Pinpoint the cell where the given text exists, returning its (X, Y) midpoint coordinate. 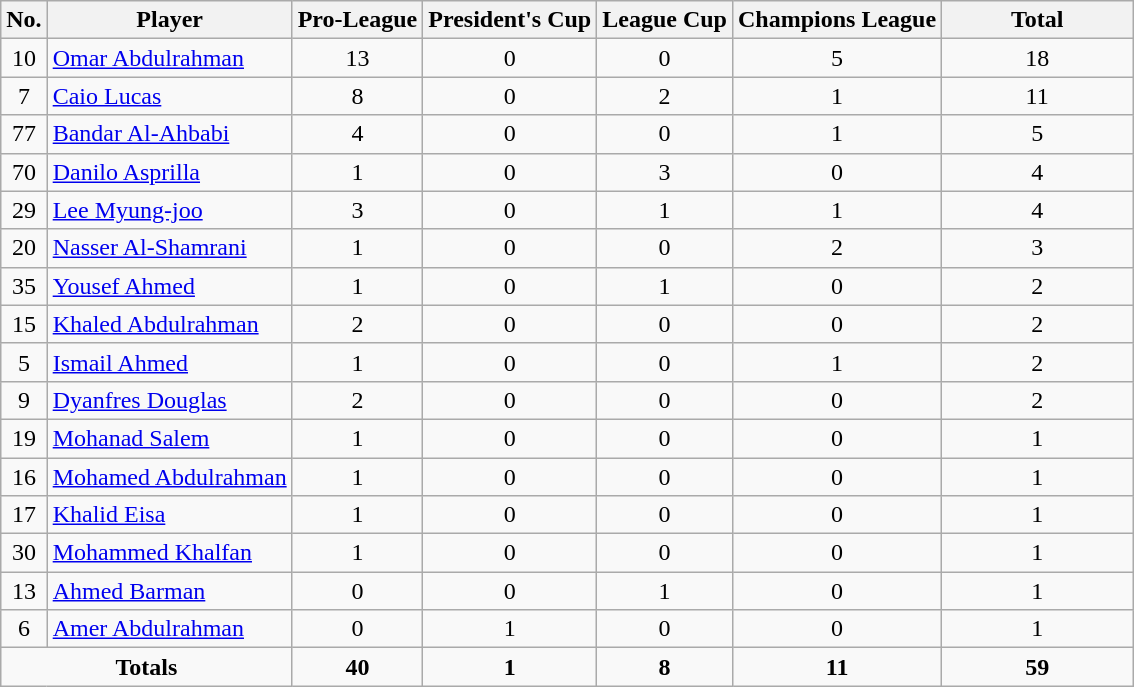
Khalid Eisa (170, 515)
19 (24, 438)
6 (24, 629)
Ahmed Barman (170, 591)
Khaled Abdulrahman (170, 324)
Mohamed Abdulrahman (170, 477)
President's Cup (510, 20)
Bandar Al-Ahbabi (170, 134)
15 (24, 324)
Danilo Asprilla (170, 172)
Ismail Ahmed (170, 362)
Total (1038, 20)
35 (24, 286)
59 (1038, 667)
Lee Myung-joo (170, 210)
Dyanfres Douglas (170, 400)
League Cup (665, 20)
9 (24, 400)
Player (170, 20)
20 (24, 248)
77 (24, 134)
17 (24, 515)
70 (24, 172)
18 (1038, 58)
30 (24, 553)
29 (24, 210)
Mohanad Salem (170, 438)
Champions League (836, 20)
Omar Abdulrahman (170, 58)
40 (358, 667)
16 (24, 477)
7 (24, 96)
Caio Lucas (170, 96)
Pro-League (358, 20)
Nasser Al-Shamrani (170, 248)
No. (24, 20)
10 (24, 58)
Totals (146, 667)
Mohammed Khalfan (170, 553)
Amer Abdulrahman (170, 629)
Yousef Ahmed (170, 286)
